From the cell containing the given text, extract its center point as [X, Y] coordinate. 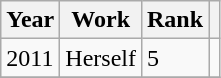
Year [30, 20]
2011 [30, 58]
5 [174, 58]
Rank [174, 20]
Herself [101, 58]
Work [101, 20]
